Provide the [X, Y] coordinate of the cell's center where the given text is located.  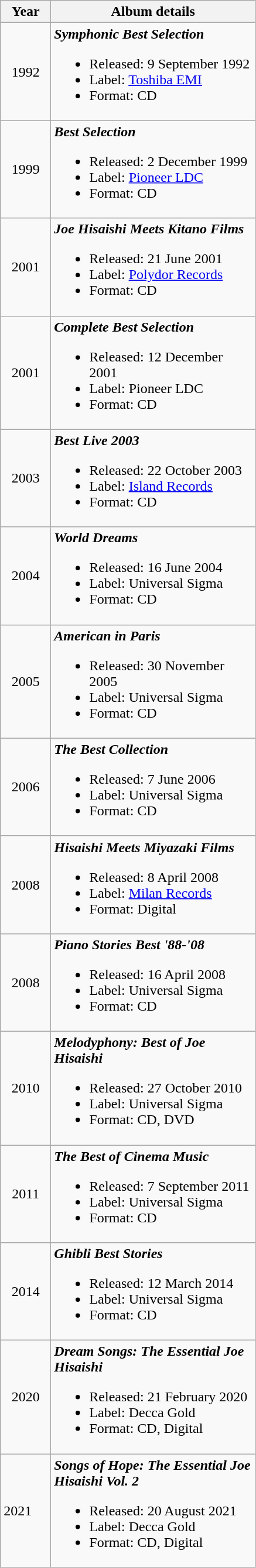
1992 [26, 71]
Album details [153, 12]
The Best CollectionReleased: 7 June 2006Label: Universal SigmaFormat: CD [153, 787]
2011 [26, 1194]
1999 [26, 170]
Best SelectionReleased: 2 December 1999Label: Pioneer LDCFormat: CD [153, 170]
2003 [26, 478]
World DreamsReleased: 16 June 2004Label: Universal SigmaFormat: CD [153, 575]
Melodyphony: Best of Joe HisaishiReleased: 27 October 2010Label: Universal SigmaFormat: CD, DVD [153, 1088]
2006 [26, 787]
Symphonic Best SelectionReleased: 9 September 1992Label: Toshiba EMIFormat: CD [153, 71]
Complete Best SelectionReleased: 12 December 2001Label: Pioneer LDCFormat: CD [153, 373]
Year [26, 12]
Songs of Hope: The Essential Joe Hisaishi Vol. 2Released: 20 August 2021Label: Decca GoldFormat: CD, Digital [153, 1511]
American in ParisReleased: 30 November 2005Label: Universal SigmaFormat: CD [153, 681]
Dream Songs: The Essential Joe HisaishiReleased: 21 February 2020Label: Decca GoldFormat: CD, Digital [153, 1397]
2010 [26, 1088]
Hisaishi Meets Miyazaki FilmsReleased: 8 April 2008Label: Milan RecordsFormat: Digital [153, 884]
Joe Hisaishi Meets Kitano FilmsReleased: 21 June 2001Label: Polydor RecordsFormat: CD [153, 267]
2004 [26, 575]
Best Live 2003Released: 22 October 2003Label: Island RecordsFormat: CD [153, 478]
Ghibli Best StoriesReleased: 12 March 2014Label: Universal SigmaFormat: CD [153, 1291]
Piano Stories Best '88-'08Released: 16 April 2008Label: Universal SigmaFormat: CD [153, 983]
The Best of Cinema MusicReleased: 7 September 2011Label: Universal SigmaFormat: CD [153, 1194]
2021 [26, 1511]
2005 [26, 681]
2014 [26, 1291]
2020 [26, 1397]
